Provide the [x, y] coordinate of the cell's center where the given text is located.  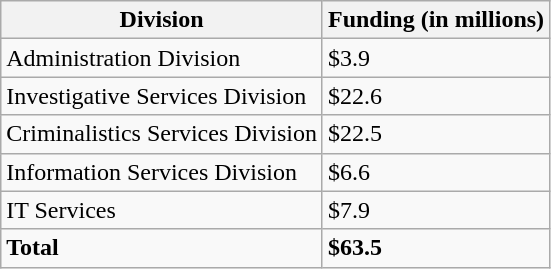
$63.5 [436, 248]
Investigative Services Division [162, 96]
Criminalistics Services Division [162, 134]
$6.6 [436, 172]
$22.5 [436, 134]
$22.6 [436, 96]
IT Services [162, 210]
Administration Division [162, 58]
$3.9 [436, 58]
Information Services Division [162, 172]
Funding (in millions) [436, 20]
$7.9 [436, 210]
Total [162, 248]
Division [162, 20]
